Scan for the cell matching the given text and deliver its (x, y) coordinate at center. 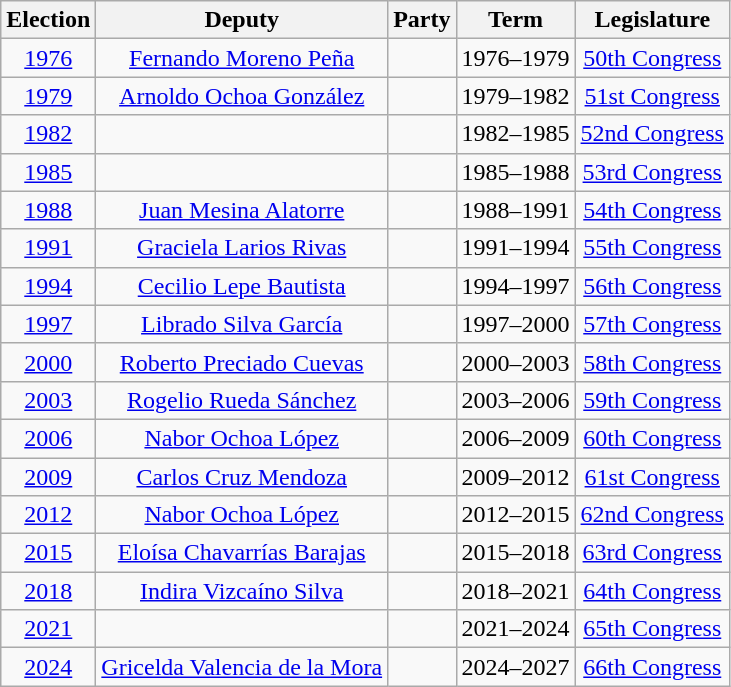
52nd Congress (652, 134)
60th Congress (652, 438)
Legislature (652, 20)
65th Congress (652, 629)
Cecilio Lepe Bautista (242, 286)
1988 (48, 210)
1997–2000 (516, 324)
Graciela Larios Rivas (242, 248)
Gricelda Valencia de la Mora (242, 667)
2018 (48, 591)
Fernando Moreno Peña (242, 58)
2018–2021 (516, 591)
1985 (48, 172)
2015–2018 (516, 553)
2021–2024 (516, 629)
Party (422, 20)
1994 (48, 286)
2000 (48, 362)
2021 (48, 629)
64th Congress (652, 591)
2024 (48, 667)
55th Congress (652, 248)
56th Congress (652, 286)
1979 (48, 96)
2000–2003 (516, 362)
1982 (48, 134)
2024–2027 (516, 667)
Juan Mesina Alatorre (242, 210)
Indira Vizcaíno Silva (242, 591)
58th Congress (652, 362)
61st Congress (652, 477)
2009–2012 (516, 477)
2015 (48, 553)
1997 (48, 324)
1988–1991 (516, 210)
2006–2009 (516, 438)
62nd Congress (652, 515)
53rd Congress (652, 172)
1994–1997 (516, 286)
1991–1994 (516, 248)
Rogelio Rueda Sánchez (242, 400)
1976 (48, 58)
66th Congress (652, 667)
Eloísa Chavarrías Barajas (242, 553)
2012–2015 (516, 515)
1985–1988 (516, 172)
1982–1985 (516, 134)
Deputy (242, 20)
Term (516, 20)
2009 (48, 477)
59th Congress (652, 400)
2003 (48, 400)
Carlos Cruz Mendoza (242, 477)
Librado Silva García (242, 324)
57th Congress (652, 324)
Election (48, 20)
51st Congress (652, 96)
Arnoldo Ochoa González (242, 96)
2006 (48, 438)
2012 (48, 515)
Roberto Preciado Cuevas (242, 362)
1991 (48, 248)
2003–2006 (516, 400)
1979–1982 (516, 96)
1976–1979 (516, 58)
63rd Congress (652, 553)
50th Congress (652, 58)
54th Congress (652, 210)
